Scan for the cell matching the given text and deliver its (x, y) coordinate at center. 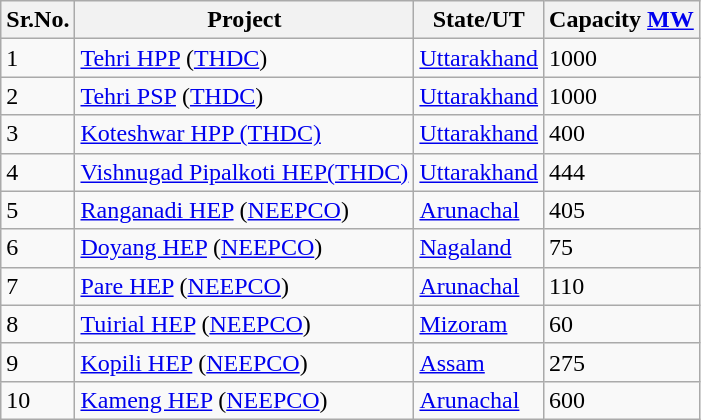
3 (38, 134)
8 (38, 324)
444 (622, 172)
9 (38, 362)
State/UT (479, 20)
4 (38, 172)
Ranganadi HEP (NEEPCO) (244, 210)
Tuirial HEP (NEEPCO) (244, 324)
7 (38, 286)
Doyang HEP (NEEPCO) (244, 248)
1 (38, 58)
Mizoram (479, 324)
60 (622, 324)
Nagaland (479, 248)
Pare HEP (NEEPCO) (244, 286)
Tehri PSP (THDC) (244, 96)
Vishnugad Pipalkoti HEP(THDC) (244, 172)
2 (38, 96)
Koteshwar HPP (THDC) (244, 134)
10 (38, 400)
Capacity MW (622, 20)
5 (38, 210)
Sr.No. (38, 20)
Assam (479, 362)
Project (244, 20)
405 (622, 210)
110 (622, 286)
75 (622, 248)
Tehri HPP (THDC) (244, 58)
Kopili HEP (NEEPCO) (244, 362)
275 (622, 362)
400 (622, 134)
Kameng HEP (NEEPCO) (244, 400)
600 (622, 400)
6 (38, 248)
